Output the [X, Y] coordinate of the center of the cell containing the given text.  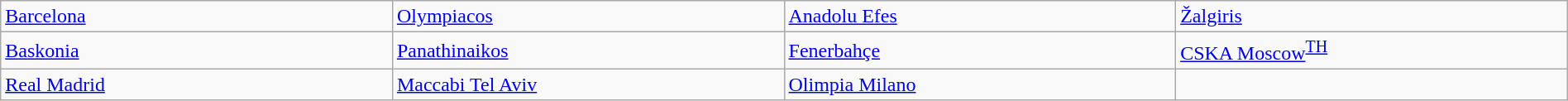
Fenerbahçe [980, 51]
Žalgiris [1372, 17]
Olimpia Milano [980, 84]
Real Madrid [197, 84]
Anadolu Efes [980, 17]
Maccabi Tel Aviv [588, 84]
Olympiacos [588, 17]
Panathinaikos [588, 51]
Baskonia [197, 51]
Barcelona [197, 17]
CSKA MoscowTH [1372, 51]
